Search for the cell housing the specified text and yield its [X, Y] center coordinate. 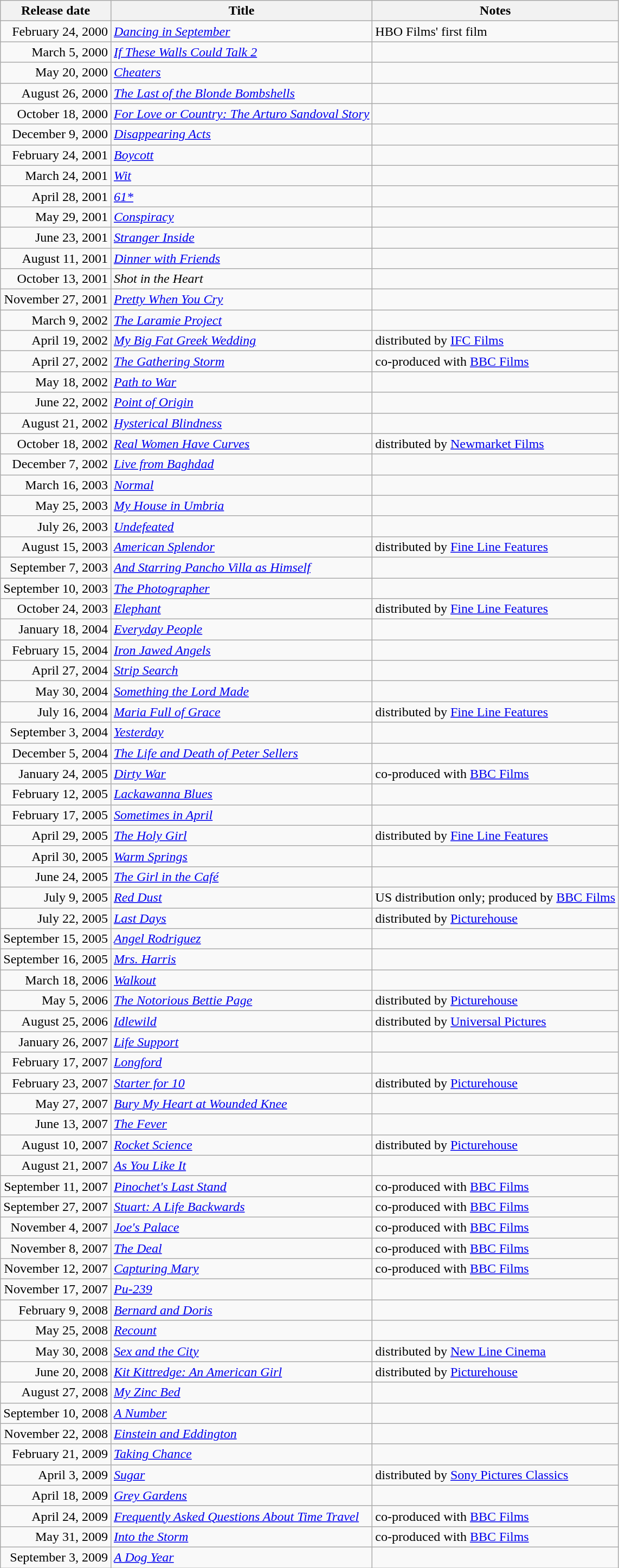
Rocket Science [241, 1145]
My House in Umbria [241, 506]
August 21, 2002 [56, 423]
Maria Full of Grace [241, 712]
Disappearing Acts [241, 134]
Lackawanna Blues [241, 794]
October 18, 2000 [56, 114]
March 24, 2001 [56, 176]
Red Dust [241, 897]
Bury My Heart at Wounded Knee [241, 1104]
April 29, 2005 [56, 835]
April 28, 2001 [56, 196]
August 26, 2000 [56, 93]
Kit Kittredge: An American Girl [241, 1372]
May 29, 2001 [56, 217]
August 15, 2003 [56, 547]
The Holy Girl [241, 835]
distributed by Sony Pictures Classics [495, 1475]
December 5, 2004 [56, 753]
September 16, 2005 [56, 960]
Sex and the City [241, 1351]
Point of Origin [241, 403]
Joe's Palace [241, 1227]
Idlewild [241, 1021]
Notes [495, 11]
March 5, 2000 [56, 52]
March 9, 2002 [56, 320]
Into the Storm [241, 1537]
August 11, 2001 [56, 258]
Real Women Have Curves [241, 444]
If These Walls Could Talk 2 [241, 52]
Walkout [241, 980]
Elephant [241, 609]
April 27, 2004 [56, 671]
Stranger Inside [241, 237]
Frequently Asked Questions About Time Travel [241, 1516]
June 22, 2002 [56, 403]
The Last of the Blonde Bombshells [241, 93]
Dinner with Friends [241, 258]
And Starring Pancho Villa as Himself [241, 567]
May 20, 2000 [56, 73]
August 10, 2007 [56, 1145]
September 11, 2007 [56, 1186]
Bernard and Doris [241, 1310]
June 24, 2005 [56, 877]
Starter for 10 [241, 1083]
Angel Rodriguez [241, 939]
Einstein and Eddington [241, 1434]
November 22, 2008 [56, 1434]
November 12, 2007 [56, 1269]
February 23, 2007 [56, 1083]
As You Like It [241, 1165]
July 22, 2005 [56, 918]
The Notorious Bettie Page [241, 1001]
January 18, 2004 [56, 630]
A Number [241, 1413]
61* [241, 196]
February 21, 2009 [56, 1454]
Live from Baghdad [241, 464]
February 17, 2007 [56, 1062]
April 3, 2009 [56, 1475]
March 16, 2003 [56, 485]
Pretty When You Cry [241, 300]
Normal [241, 485]
October 18, 2002 [56, 444]
Shot in the Heart [241, 279]
July 9, 2005 [56, 897]
Mrs. Harris [241, 960]
Grey Gardens [241, 1495]
Hysterical Blindness [241, 423]
The Laramie Project [241, 320]
Life Support [241, 1042]
December 9, 2000 [56, 134]
The Deal [241, 1248]
May 31, 2009 [56, 1537]
Yesterday [241, 733]
February 9, 2008 [56, 1310]
January 24, 2005 [56, 774]
Boycott [241, 155]
December 7, 2002 [56, 464]
Something the Lord Made [241, 691]
February 24, 2000 [56, 31]
September 3, 2009 [56, 1557]
Dirty War [241, 774]
The Fever [241, 1124]
September 10, 2003 [56, 588]
February 15, 2004 [56, 650]
The Photographer [241, 588]
Capturing Mary [241, 1269]
Cheaters [241, 73]
April 27, 2002 [56, 361]
November 27, 2001 [56, 300]
April 18, 2009 [56, 1495]
November 8, 2007 [56, 1248]
May 25, 2008 [56, 1331]
distributed by New Line Cinema [495, 1351]
The Life and Death of Peter Sellers [241, 753]
May 5, 2006 [56, 1001]
September 27, 2007 [56, 1207]
Sugar [241, 1475]
June 23, 2001 [56, 237]
August 21, 2007 [56, 1165]
My Big Fat Greek Wedding [241, 341]
May 18, 2002 [56, 382]
For Love or Country: The Arturo Sandoval Story [241, 114]
Sometimes in April [241, 815]
The Gathering Storm [241, 361]
October 24, 2003 [56, 609]
Warm Springs [241, 856]
US distribution only; produced by BBC Films [495, 897]
Longford [241, 1062]
Conspiracy [241, 217]
distributed by Universal Pictures [495, 1021]
American Splendor [241, 547]
April 24, 2009 [56, 1516]
Stuart: A Life Backwards [241, 1207]
November 17, 2007 [56, 1290]
July 26, 2003 [56, 526]
June 13, 2007 [56, 1124]
November 4, 2007 [56, 1227]
distributed by IFC Films [495, 341]
Iron Jawed Angels [241, 650]
Taking Chance [241, 1454]
September 3, 2004 [56, 733]
April 30, 2005 [56, 856]
May 30, 2004 [56, 691]
February 24, 2001 [56, 155]
A Dog Year [241, 1557]
September 7, 2003 [56, 567]
August 27, 2008 [56, 1392]
August 25, 2006 [56, 1021]
Wit [241, 176]
September 10, 2008 [56, 1413]
Path to War [241, 382]
Pinochet's Last Stand [241, 1186]
May 27, 2007 [56, 1104]
May 25, 2003 [56, 506]
March 18, 2006 [56, 980]
distributed by Newmarket Films [495, 444]
Undefeated [241, 526]
Dancing in September [241, 31]
January 26, 2007 [56, 1042]
HBO Films' first film [495, 31]
Title [241, 11]
Last Days [241, 918]
Strip Search [241, 671]
Everyday People [241, 630]
September 15, 2005 [56, 939]
July 16, 2004 [56, 712]
April 19, 2002 [56, 341]
October 13, 2001 [56, 279]
February 12, 2005 [56, 794]
May 30, 2008 [56, 1351]
My Zinc Bed [241, 1392]
Release date [56, 11]
The Girl in the Café [241, 877]
June 20, 2008 [56, 1372]
Recount [241, 1331]
February 17, 2005 [56, 815]
Pu-239 [241, 1290]
